For the text-containing cell, return its midpoint in [x, y] coordinate format. 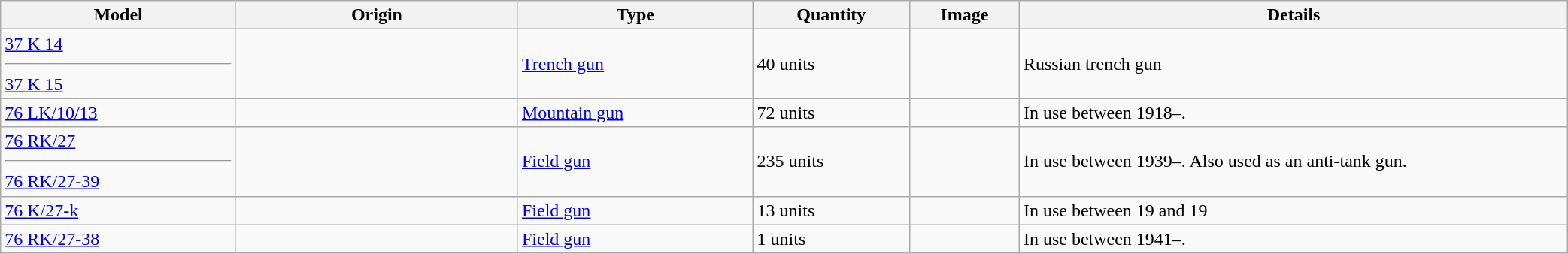
Trench gun [635, 64]
13 units [831, 210]
76 K/27-k [119, 210]
Origin [376, 15]
235 units [831, 162]
Details [1294, 15]
In use between 1939–. Also used as an anti-tank gun. [1294, 162]
Russian trench gun [1294, 64]
In use between 1941–. [1294, 239]
Quantity [831, 15]
40 units [831, 64]
Image [964, 15]
76 RK/2776 RK/27-39 [119, 162]
Type [635, 15]
76 RK/27-38 [119, 239]
In use between 1918–. [1294, 113]
37 K 1437 K 15 [119, 64]
76 LK/10/13 [119, 113]
In use between 19 and 19 [1294, 210]
72 units [831, 113]
Mountain gun [635, 113]
1 units [831, 239]
Model [119, 15]
